Scan for the cell matching the given text and deliver its [X, Y] coordinate at center. 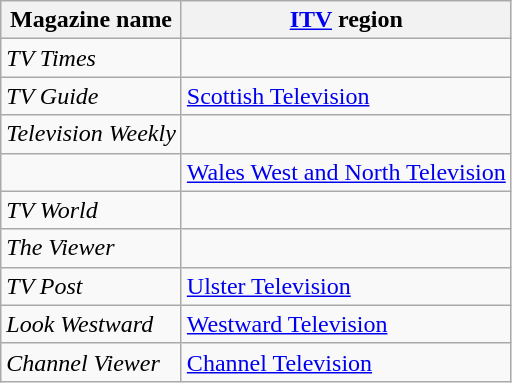
Magazine name [92, 20]
TV Guide [92, 96]
Wales West and North Television [346, 172]
ITV region [346, 20]
Channel Television [346, 362]
The Viewer [92, 248]
TV World [92, 210]
Scottish Television [346, 96]
TV Times [92, 58]
Westward Television [346, 324]
Ulster Television [346, 286]
TV Post [92, 286]
Television Weekly [92, 134]
Channel Viewer [92, 362]
Look Westward [92, 324]
